Return (x, y) of the center of cell containing provided text 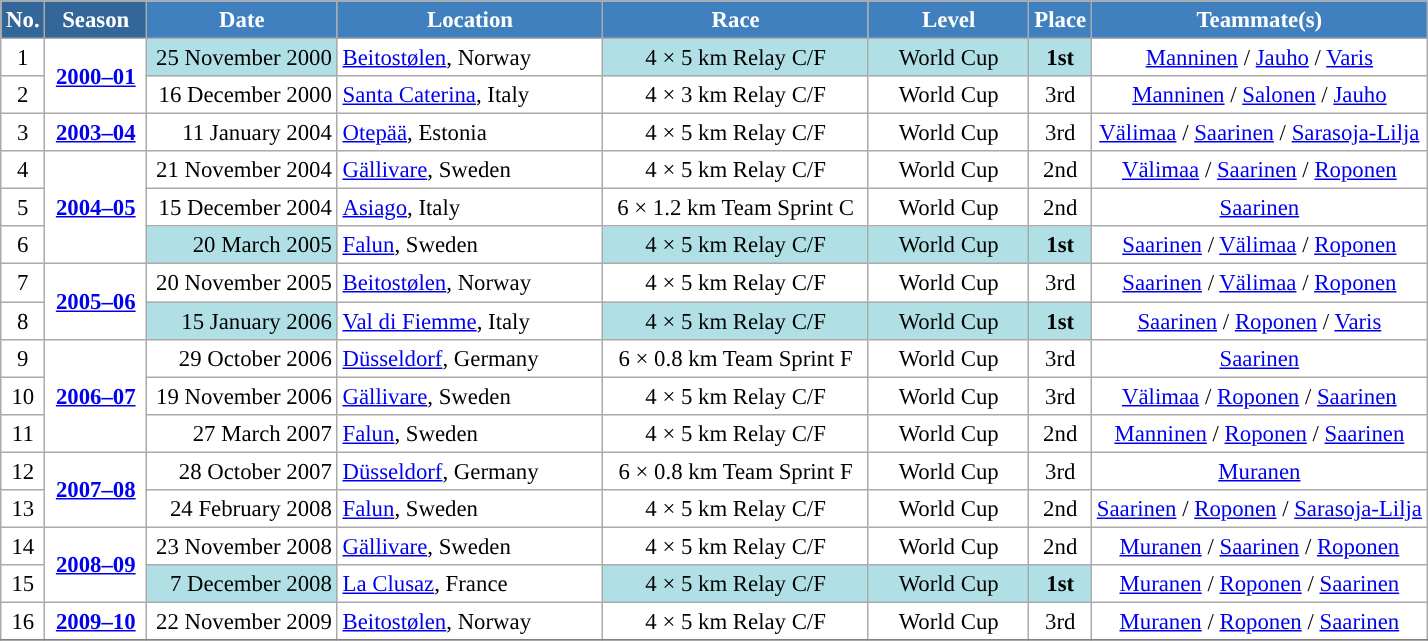
Asiago, Italy (470, 208)
7 December 2008 (242, 584)
Muranen / Saarinen / Roponen (1259, 546)
6 × 1.2 km Team Sprint C (736, 208)
14 (23, 546)
2004–05 (96, 208)
5 (23, 208)
Otepää, Estonia (470, 133)
Race (736, 20)
23 November 2008 (242, 546)
15 December 2004 (242, 208)
16 December 2000 (242, 95)
La Clusaz, France (470, 584)
21 November 2004 (242, 170)
Välimaa / Saarinen / Sarasoja-Lilja (1259, 133)
Välimaa / Saarinen / Roponen (1259, 170)
2008–09 (96, 564)
19 November 2006 (242, 396)
Date (242, 20)
Level (948, 20)
27 March 2007 (242, 433)
20 March 2005 (242, 245)
Santa Caterina, Italy (470, 95)
22 November 2009 (242, 621)
2006–07 (96, 396)
8 (23, 321)
9 (23, 358)
2 (23, 95)
11 January 2004 (242, 133)
No. (23, 20)
20 November 2005 (242, 283)
29 October 2006 (242, 358)
Manninen / Roponen / Saarinen (1259, 433)
Location (470, 20)
4 (23, 170)
Manninen / Salonen / Jauho (1259, 95)
Välimaa / Roponen / Saarinen (1259, 396)
25 November 2000 (242, 58)
16 (23, 621)
Manninen / Jauho / Varis (1259, 58)
Season (96, 20)
4 × 3 km Relay C/F (736, 95)
12 (23, 471)
15 January 2006 (242, 321)
6 (23, 245)
7 (23, 283)
2007–08 (96, 490)
3 (23, 133)
Saarinen / Roponen / Sarasoja-Lilja (1259, 509)
2003–04 (96, 133)
2000–01 (96, 76)
Teammate(s) (1259, 20)
11 (23, 433)
Saarinen / Roponen / Varis (1259, 321)
24 February 2008 (242, 509)
2009–10 (96, 621)
15 (23, 584)
10 (23, 396)
Val di Fiemme, Italy (470, 321)
Place (1060, 20)
2005–06 (96, 302)
28 October 2007 (242, 471)
1 (23, 58)
Muranen (1259, 471)
13 (23, 509)
